Return the [X, Y] coordinate for the center point of the cell that contains the specified text.  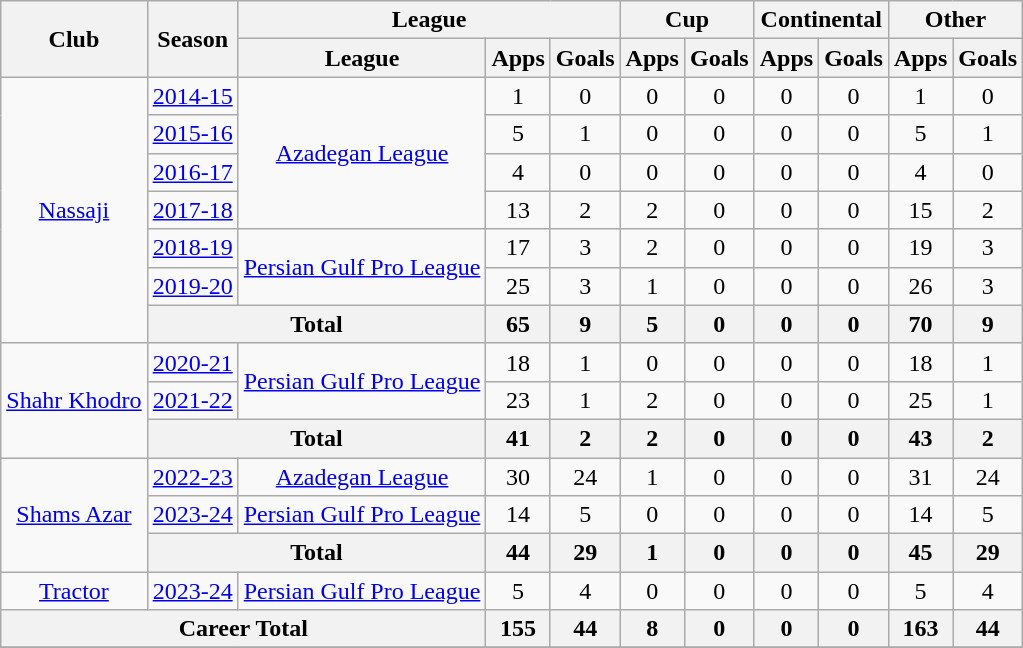
13 [518, 210]
45 [920, 553]
2022-23 [192, 477]
Tractor [74, 591]
70 [920, 324]
155 [518, 629]
Other [955, 20]
65 [518, 324]
2019-20 [192, 286]
2014-15 [192, 96]
26 [920, 286]
17 [518, 248]
19 [920, 248]
Career Total [244, 629]
31 [920, 477]
Continental [821, 20]
Cup [687, 20]
2016-17 [192, 172]
8 [652, 629]
2021-22 [192, 400]
Nassaji [74, 210]
2015-16 [192, 134]
Shams Azar [74, 515]
30 [518, 477]
Season [192, 39]
2018-19 [192, 248]
41 [518, 438]
2017-18 [192, 210]
43 [920, 438]
23 [518, 400]
15 [920, 210]
2020-21 [192, 362]
Club [74, 39]
163 [920, 629]
Shahr Khodro [74, 400]
